For the text-containing cell, return its midpoint in (x, y) coordinate format. 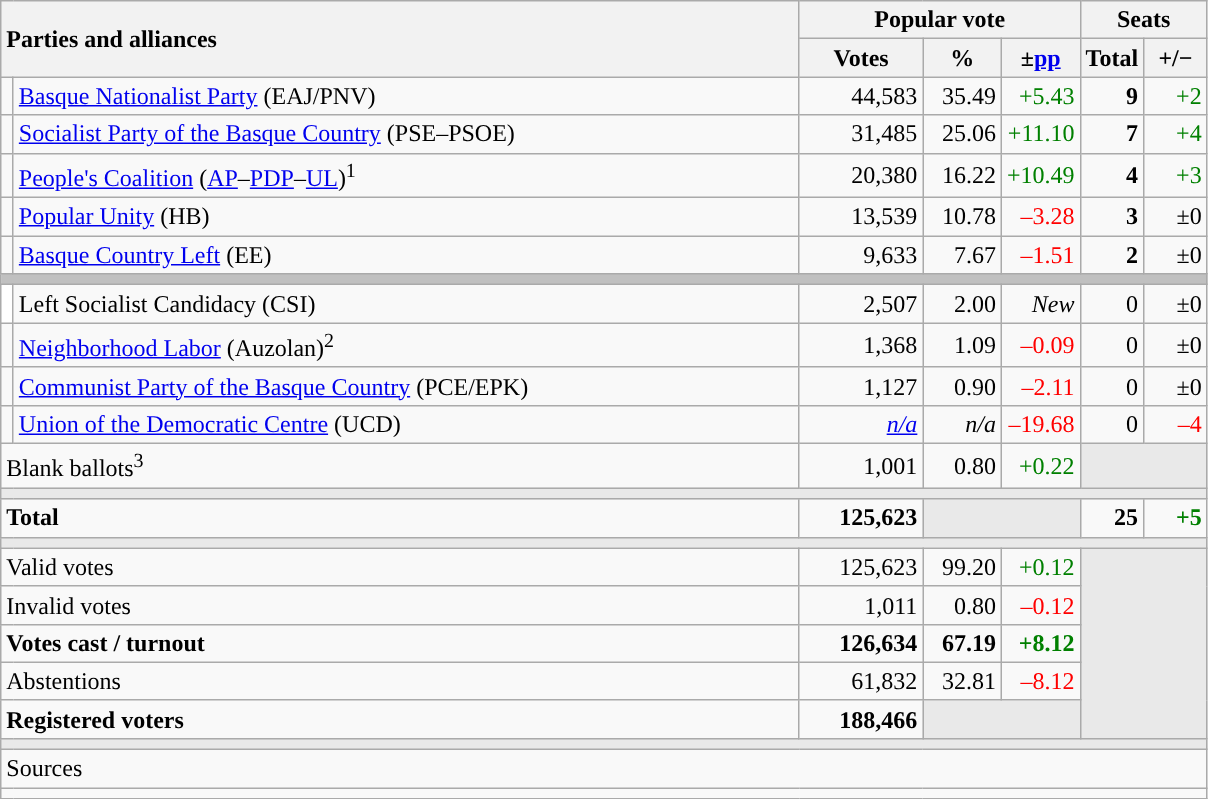
1,011 (861, 605)
Seats (1144, 20)
13,539 (861, 217)
Basque Country Left (EE) (406, 255)
25 (1112, 518)
Registered voters (400, 719)
–0.12 (1040, 605)
Left Socialist Candidacy (CSI) (406, 304)
+8.12 (1040, 643)
+5 (1176, 518)
Communist Party of the Basque Country (PCE/EPK) (406, 386)
1,368 (861, 346)
–3.28 (1040, 217)
–8.12 (1040, 681)
Socialist Party of the Basque Country (PSE–PSOE) (406, 134)
–0.09 (1040, 346)
Invalid votes (400, 605)
–1.51 (1040, 255)
1,001 (861, 466)
7.67 (962, 255)
Sources (604, 769)
People's Coalition (AP–PDP–UL)1 (406, 176)
Votes (861, 58)
1,127 (861, 386)
44,583 (861, 96)
+/− (1176, 58)
Abstentions (400, 681)
+2 (1176, 96)
Valid votes (400, 567)
0.90 (962, 386)
10.78 (962, 217)
25.06 (962, 134)
Neighborhood Labor (Auzolan)2 (406, 346)
2 (1112, 255)
3 (1112, 217)
99.20 (962, 567)
New (1040, 304)
+11.10 (1040, 134)
2,507 (861, 304)
+0.22 (1040, 466)
Votes cast / turnout (400, 643)
+3 (1176, 176)
Popular vote (940, 20)
+5.43 (1040, 96)
+4 (1176, 134)
16.22 (962, 176)
61,832 (861, 681)
9,633 (861, 255)
126,634 (861, 643)
% (962, 58)
4 (1112, 176)
–2.11 (1040, 386)
Union of the Democratic Centre (UCD) (406, 424)
Basque Nationalist Party (EAJ/PNV) (406, 96)
31,485 (861, 134)
35.49 (962, 96)
32.81 (962, 681)
±pp (1040, 58)
Popular Unity (HB) (406, 217)
9 (1112, 96)
–19.68 (1040, 424)
+0.12 (1040, 567)
–4 (1176, 424)
Blank ballots3 (400, 466)
Parties and alliances (400, 39)
188,466 (861, 719)
67.19 (962, 643)
7 (1112, 134)
2.00 (962, 304)
1.09 (962, 346)
+10.49 (1040, 176)
20,380 (861, 176)
